Determine the (x, y) coordinate at the center of the cell enclosing the given text.  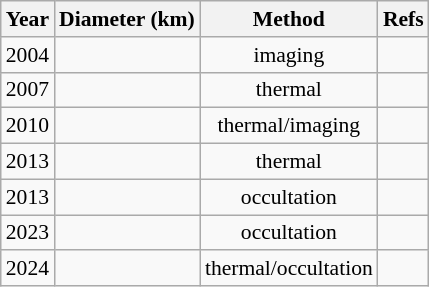
2004 (28, 55)
2010 (28, 126)
Method (289, 19)
imaging (289, 55)
Refs (404, 19)
2023 (28, 233)
thermal/imaging (289, 126)
2007 (28, 90)
2024 (28, 269)
Year (28, 19)
thermal/occultation (289, 269)
Diameter (km) (127, 19)
